From the cell containing the given text, extract its center point as (x, y) coordinate. 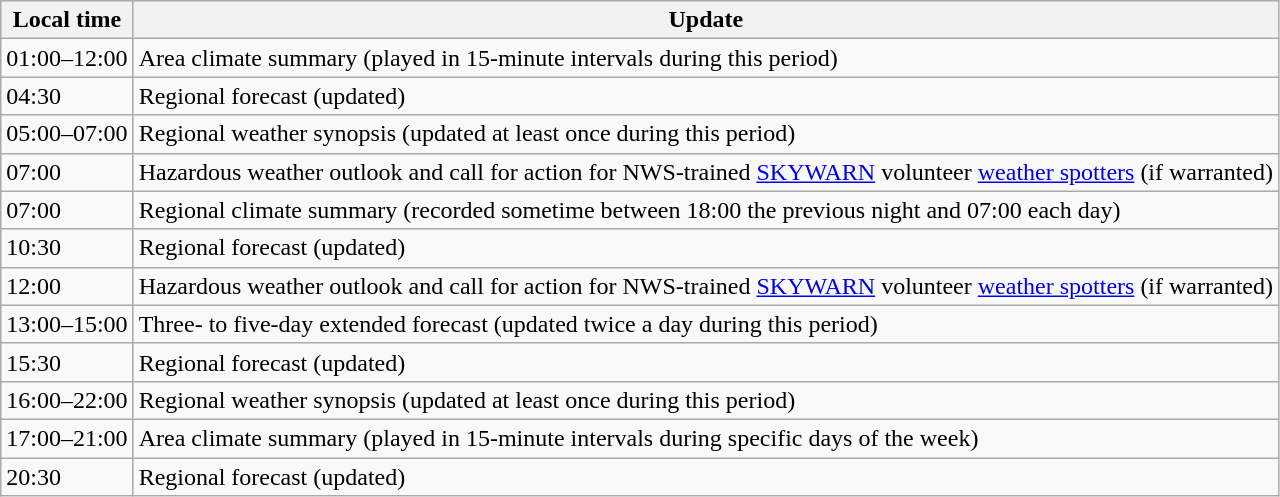
Area climate summary (played in 15-minute intervals during specific days of the week) (706, 438)
Area climate summary (played in 15-minute intervals during this period) (706, 58)
13:00–15:00 (67, 324)
05:00–07:00 (67, 134)
12:00 (67, 286)
Local time (67, 20)
Regional climate summary (recorded sometime between 18:00 the previous night and 07:00 each day) (706, 210)
Three- to five-day extended forecast (updated twice a day during this period) (706, 324)
10:30 (67, 248)
Update (706, 20)
01:00–12:00 (67, 58)
04:30 (67, 96)
15:30 (67, 362)
20:30 (67, 477)
17:00–21:00 (67, 438)
16:00–22:00 (67, 400)
